Search for the cell housing the specified text and yield its [X, Y] center coordinate. 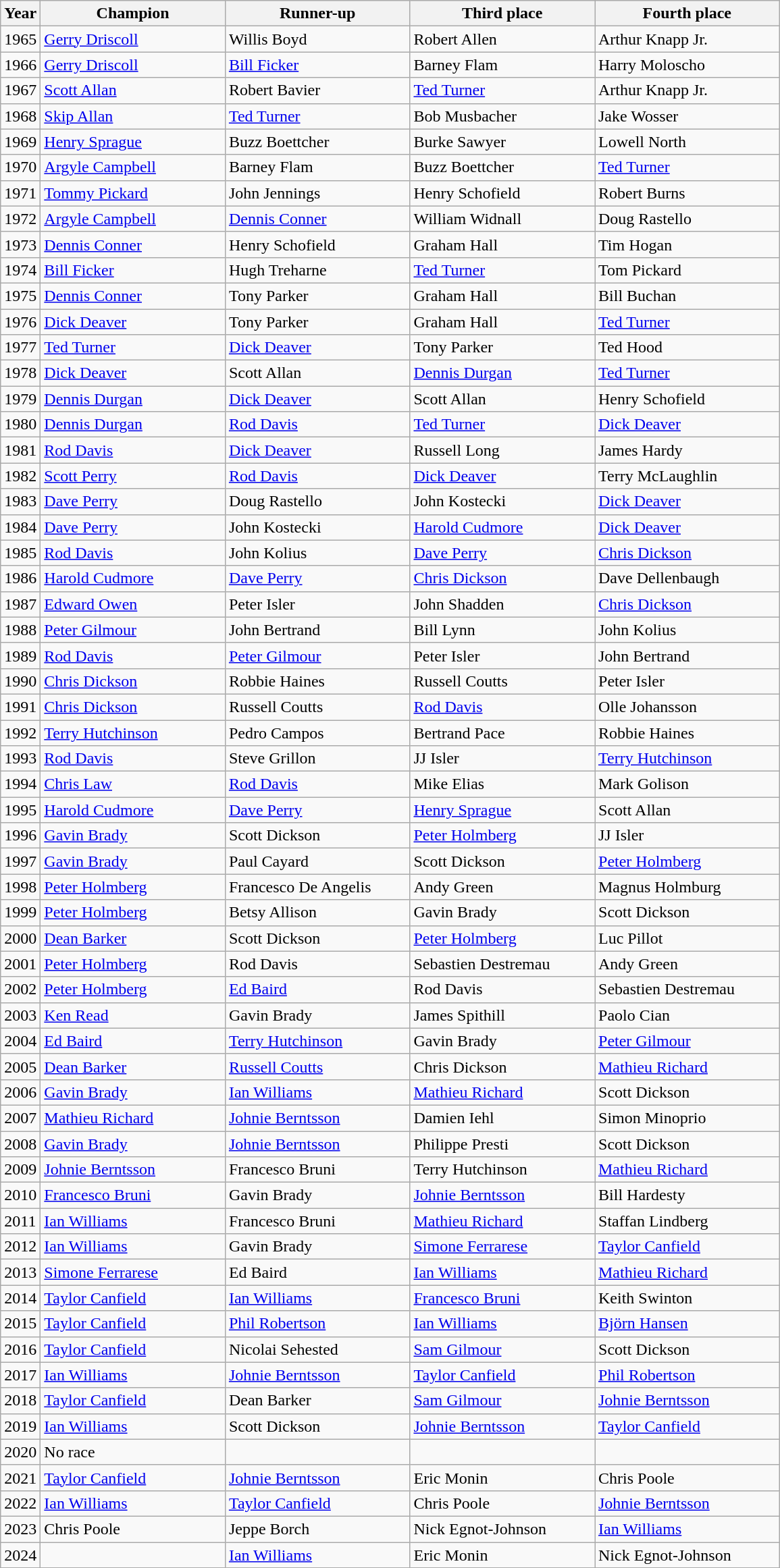
Lowell North [687, 142]
1988 [20, 630]
Magnus Holmburg [687, 887]
2013 [20, 1272]
2017 [20, 1375]
1973 [20, 244]
Jake Wosser [687, 116]
1983 [20, 502]
2011 [20, 1221]
1984 [20, 527]
Tommy Pickard [133, 193]
Robert Burns [687, 193]
2020 [20, 1452]
Runner-up [317, 13]
Robert Allen [502, 39]
2003 [20, 1015]
2018 [20, 1401]
Tim Hogan [687, 244]
2008 [20, 1144]
2022 [20, 1503]
1979 [20, 399]
1967 [20, 90]
2015 [20, 1324]
2001 [20, 964]
Edward Owen [133, 604]
1968 [20, 116]
Luc Pillot [687, 938]
Fourth place [687, 13]
1974 [20, 270]
John Shadden [502, 604]
1994 [20, 784]
1982 [20, 476]
Mark Golison [687, 784]
Simon Minoprio [687, 1118]
1986 [20, 578]
Francesco De Angelis [317, 887]
Hugh Treharne [317, 270]
Mike Elias [502, 784]
2006 [20, 1092]
1993 [20, 759]
2021 [20, 1478]
1975 [20, 296]
2014 [20, 1298]
2016 [20, 1349]
Pedro Campos [317, 732]
2004 [20, 1041]
Champion [133, 13]
No race [133, 1452]
Harry Moloscho [687, 65]
1996 [20, 836]
1976 [20, 322]
Paul Cayard [317, 861]
Bill Hardesty [687, 1195]
1981 [20, 450]
Philippe Presti [502, 1144]
1995 [20, 810]
1999 [20, 913]
Keith Swinton [687, 1298]
Bill Buchan [687, 296]
Staffan Lindberg [687, 1221]
Steve Grillon [317, 759]
Terry McLaughlin [687, 476]
1978 [20, 373]
Nicolai Sehested [317, 1349]
2012 [20, 1247]
1972 [20, 219]
1969 [20, 142]
Russell Long [502, 450]
1965 [20, 39]
Willis Boyd [317, 39]
Dave Dellenbaugh [687, 578]
Björn Hansen [687, 1324]
Ted Hood [687, 348]
Bill Lynn [502, 630]
Skip Allan [133, 116]
William Widnall [502, 219]
Damien Iehl [502, 1118]
1990 [20, 681]
1991 [20, 707]
1985 [20, 553]
2023 [20, 1529]
1987 [20, 604]
Burke Sawyer [502, 142]
James Hardy [687, 450]
1992 [20, 732]
1966 [20, 65]
Jeppe Borch [317, 1529]
Betsy Allison [317, 913]
1997 [20, 861]
John Jennings [317, 193]
Bertrand Pace [502, 732]
Ken Read [133, 1015]
2000 [20, 938]
2009 [20, 1170]
1971 [20, 193]
Paolo Cian [687, 1015]
2010 [20, 1195]
2024 [20, 1555]
1977 [20, 348]
Tom Pickard [687, 270]
2002 [20, 990]
1980 [20, 425]
1970 [20, 167]
James Spithill [502, 1015]
1998 [20, 887]
Chris Law [133, 784]
Robert Bavier [317, 90]
Bob Musbacher [502, 116]
1989 [20, 655]
2019 [20, 1426]
2005 [20, 1066]
2007 [20, 1118]
Olle Johansson [687, 707]
Third place [502, 13]
Year [20, 13]
Scott Perry [133, 476]
